Detect which cell encompasses the target text, then output its (X, Y) center coordinate. 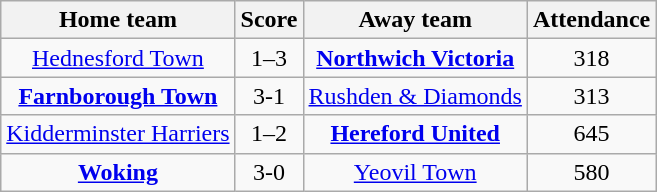
3-1 (269, 96)
1–2 (269, 134)
Hereford United (415, 134)
Score (269, 20)
Away team (415, 20)
Yeovil Town (415, 172)
3-0 (269, 172)
Attendance (591, 20)
580 (591, 172)
313 (591, 96)
645 (591, 134)
Woking (118, 172)
Rushden & Diamonds (415, 96)
Hednesford Town (118, 58)
Home team (118, 20)
Northwich Victoria (415, 58)
1–3 (269, 58)
Farnborough Town (118, 96)
Kidderminster Harriers (118, 134)
318 (591, 58)
